Extract the [X, Y] coordinate from the center of the cell holding the provided text.  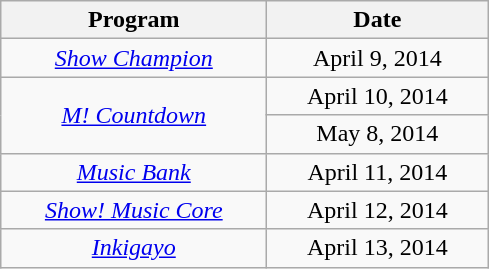
April 10, 2014 [378, 96]
Show Champion [134, 58]
April 13, 2014 [378, 248]
Inkigayo [134, 248]
April 9, 2014 [378, 58]
Show! Music Core [134, 210]
May 8, 2014 [378, 134]
April 11, 2014 [378, 172]
April 12, 2014 [378, 210]
Program [134, 20]
Date [378, 20]
M! Countdown [134, 115]
Music Bank [134, 172]
